Identify which cell holds the provided text, then report its (X, Y) central coordinate. 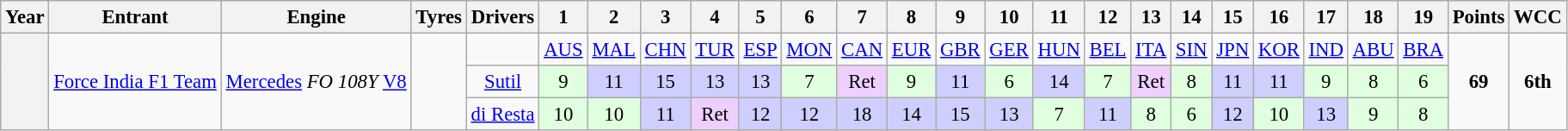
Engine (317, 17)
17 (1326, 17)
3 (666, 17)
Tyres (439, 17)
CAN (862, 50)
BRA (1423, 50)
GER (1009, 50)
Points (1478, 17)
19 (1423, 17)
6th (1538, 83)
ABU (1373, 50)
BEL (1108, 50)
Drivers (502, 17)
TUR (715, 50)
5 (760, 17)
GBR (960, 50)
Mercedes FO 108Y V8 (317, 83)
ITA (1151, 50)
Sutil (502, 82)
IND (1326, 50)
2 (614, 17)
di Resta (502, 115)
HUN (1059, 50)
Force India F1 Team (135, 83)
AUS (563, 50)
JPN (1233, 50)
KOR (1278, 50)
ESP (760, 50)
SIN (1192, 50)
Entrant (135, 17)
CHN (666, 50)
MON (809, 50)
WCC (1538, 17)
MAL (614, 50)
16 (1278, 17)
EUR (911, 50)
1 (563, 17)
Year (25, 17)
4 (715, 17)
69 (1478, 83)
